From the cell containing the given text, extract its center point as [x, y] coordinate. 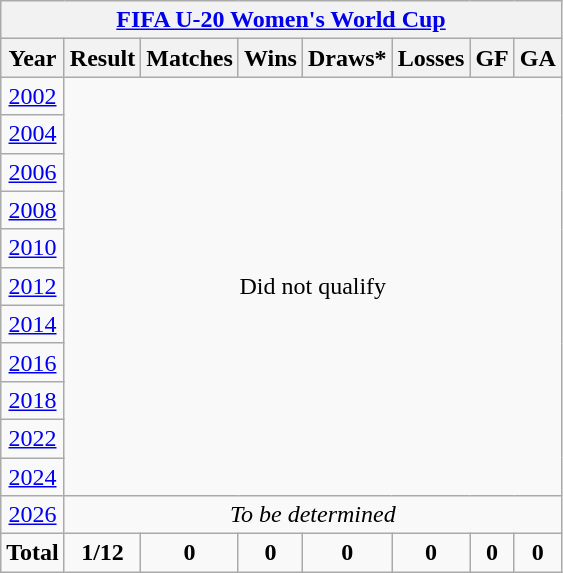
2004 [33, 134]
Draws* [347, 58]
2026 [33, 515]
GF [492, 58]
FIFA U-20 Women's World Cup [282, 20]
Result [102, 58]
To be determined [312, 515]
2006 [33, 172]
Total [33, 553]
Did not qualify [312, 286]
Losses [431, 58]
GA [538, 58]
2024 [33, 477]
2022 [33, 438]
2002 [33, 96]
1/12 [102, 553]
Matches [190, 58]
2014 [33, 324]
2008 [33, 210]
2010 [33, 248]
Wins [270, 58]
2012 [33, 286]
2016 [33, 362]
Year [33, 58]
2018 [33, 400]
